Output the (x, y) coordinate of the center of the cell containing the given text.  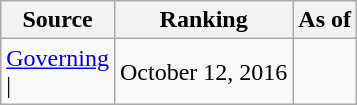
Governing| (58, 72)
October 12, 2016 (203, 72)
Ranking (203, 20)
As of (325, 20)
Source (58, 20)
